From the cell containing the given text, extract its center point as [X, Y] coordinate. 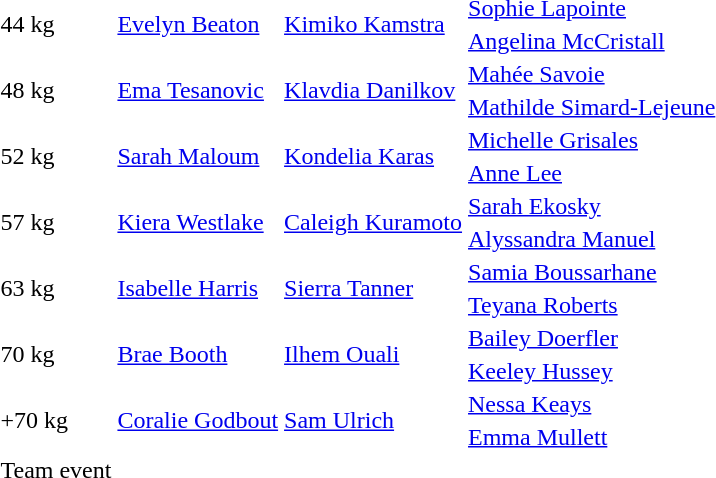
Sam Ulrich [374, 420]
Ilhem Ouali [374, 354]
Kondelia Karas [374, 156]
Caleigh Kuramoto [374, 222]
Ema Tesanovic [198, 90]
Isabelle Harris [198, 288]
Brae Booth [198, 354]
Sarah Maloum [198, 156]
Kiera Westlake [198, 222]
Sierra Tanner [374, 288]
Coralie Godbout [198, 420]
Klavdia Danilkov [374, 90]
